Scan for the cell matching the given text and deliver its [X, Y] coordinate at center. 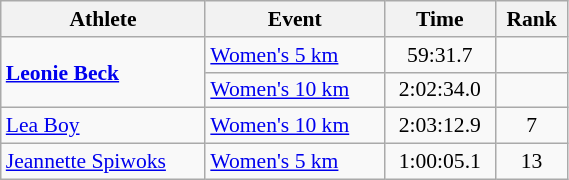
Rank [532, 19]
Leonie Beck [104, 72]
2:02:34.0 [440, 90]
13 [532, 162]
Athlete [104, 19]
59:31.7 [440, 55]
7 [532, 126]
Time [440, 19]
Jeannette Spiwoks [104, 162]
2:03:12.9 [440, 126]
Lea Boy [104, 126]
Event [294, 19]
1:00:05.1 [440, 162]
